Search for the cell housing the specified text and yield its [X, Y] center coordinate. 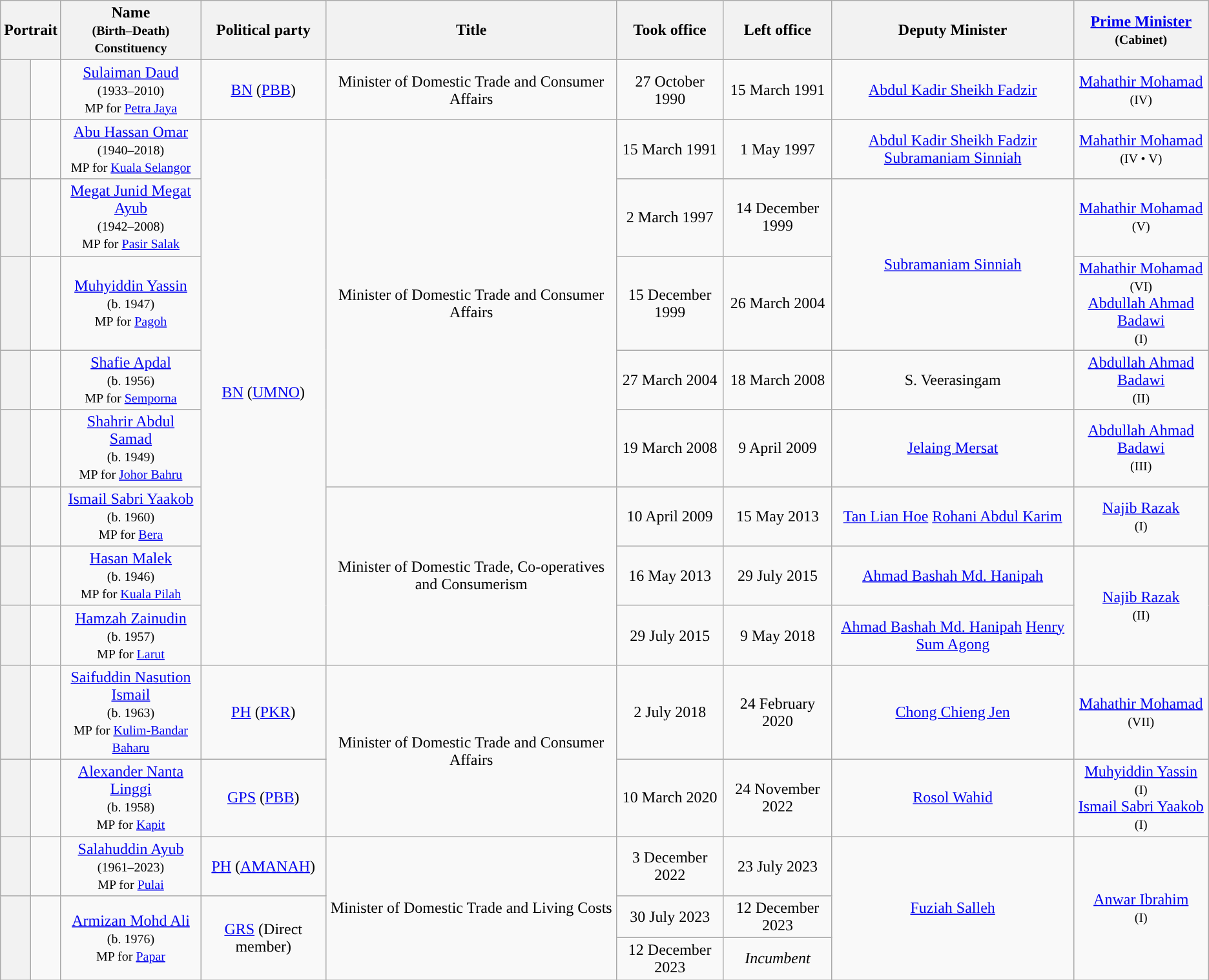
Ahmad Bashah Md. Hanipah Henry Sum Agong [953, 635]
Abdullah Ahmad Badawi(III) [1141, 448]
Fuziah Salleh [953, 908]
15 December 1999 [669, 303]
Took office [669, 30]
Sulaiman Daud(1933–2010)MP for Petra Jaya [130, 90]
Rosol Wahid [953, 797]
Shahrir Abdul Samad(b. 1949)MP for Johor Bahru [130, 448]
Abu Hassan Omar(1940–2018)MP for Kuala Selangor [130, 149]
Name(Birth–Death)Constituency [130, 30]
Abdul Kadir Sheikh Fadzir Subramaniam Sinniah [953, 149]
Abdul Kadir Sheikh Fadzir [953, 90]
Shafie Apdal(b. 1956)MP for Semporna [130, 380]
14 December 1999 [778, 217]
BN (PBB) [263, 90]
27 October 1990 [669, 90]
3 December 2022 [669, 866]
Portrait [31, 30]
16 May 2013 [669, 576]
1 May 1997 [778, 149]
Incumbent [778, 959]
Jelaing Mersat [953, 448]
10 April 2009 [669, 516]
Mahathir Mohamad(IV) [1141, 90]
Tan Lian Hoe Rohani Abdul Karim [953, 516]
24 November 2022 [778, 797]
Alexander Nanta Linggi(b. 1958)MP for Kapit [130, 797]
Saifuddin Nasution Ismail(b. 1963)MP for Kulim-Bandar Baharu [130, 712]
Salahuddin Ayub(1961–2023)MP for Pulai [130, 866]
19 March 2008 [669, 448]
18 March 2008 [778, 380]
GPS (PBB) [263, 797]
Mahathir Mohamad(V) [1141, 217]
15 May 2013 [778, 516]
Mahathir Mohamad(IV • V) [1141, 149]
Anwar Ibrahim(I) [1141, 908]
PH (PKR) [263, 712]
Muhyiddin Yassin(b. 1947)MP for Pagoh [130, 303]
Title [471, 30]
10 March 2020 [669, 797]
Subramaniam Sinniah [953, 265]
Prime Minister(Cabinet) [1141, 30]
9 April 2009 [778, 448]
Deputy Minister [953, 30]
Najib Razak(I) [1141, 516]
24 February 2020 [778, 712]
30 July 2023 [669, 917]
9 May 2018 [778, 635]
27 March 2004 [669, 380]
Hamzah Zainudin(b. 1957)MP for Larut [130, 635]
S. Veerasingam [953, 380]
2 March 1997 [669, 217]
Mahathir Mohamad(VII) [1141, 712]
23 July 2023 [778, 866]
Mahathir Mohamad(VI)Abdullah Ahmad Badawi(I) [1141, 303]
2 July 2018 [669, 712]
Minister of Domestic Trade, Co-operatives and Consumerism [471, 576]
PH (AMANAH) [263, 866]
Ahmad Bashah Md. Hanipah [953, 576]
Left office [778, 30]
26 March 2004 [778, 303]
Chong Chieng Jen [953, 712]
Abdullah Ahmad Badawi(II) [1141, 380]
Muhyiddin Yassin(I)Ismail Sabri Yaakob(I) [1141, 797]
Megat Junid Megat Ayub(1942–2008)MP for Pasir Salak [130, 217]
Ismail Sabri Yaakob(b. 1960)MP for Bera [130, 516]
BN (UMNO) [263, 392]
Armizan Mohd Ali(b. 1976)MP for Papar [130, 938]
Political party [263, 30]
Najib Razak(II) [1141, 605]
Minister of Domestic Trade and Living Costs [471, 908]
Hasan Malek(b. 1946)MP for Kuala Pilah [130, 576]
GRS (Direct member) [263, 938]
